Extract the (x, y) coordinate from the center of the cell holding the provided text.  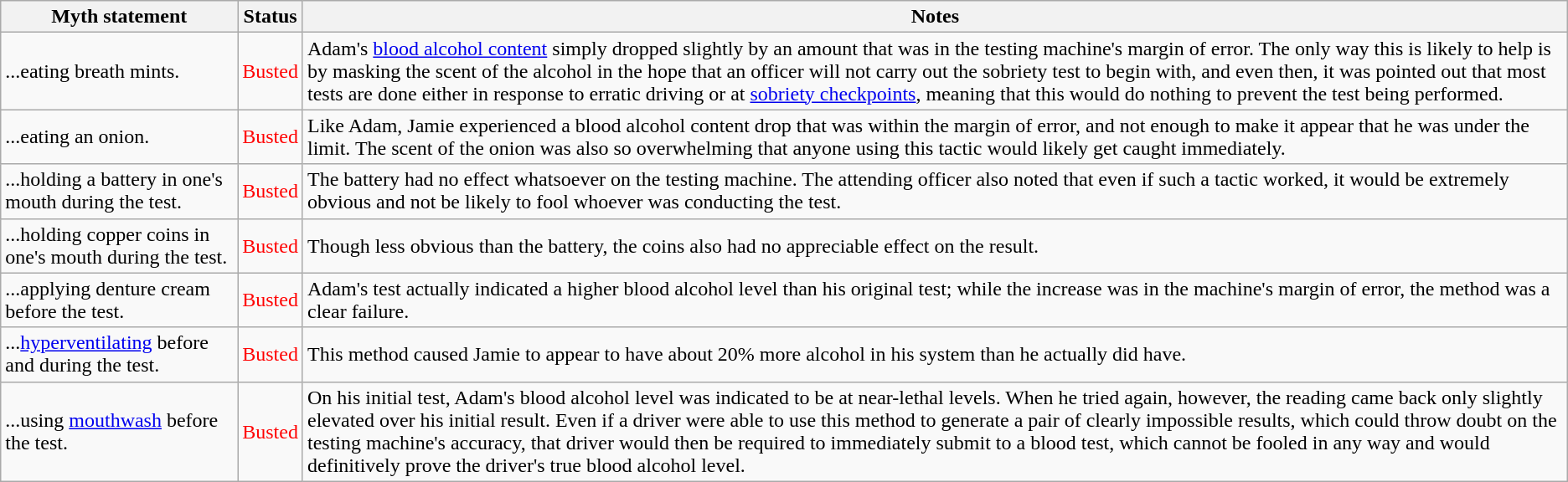
...eating breath mints. (119, 71)
...applying denture cream before the test. (119, 300)
...using mouthwash before the test. (119, 432)
Status (271, 17)
This method caused Jamie to appear to have about 20% more alcohol in his system than he actually did have. (935, 355)
Myth statement (119, 17)
...holding a battery in one's mouth during the test. (119, 191)
...holding copper coins in one's mouth during the test. (119, 246)
...hyperventilating before and during the test. (119, 355)
Though less obvious than the battery, the coins also had no appreciable effect on the result. (935, 246)
...eating an onion. (119, 137)
Notes (935, 17)
